From the cell containing the given text, extract its center point as [x, y] coordinate. 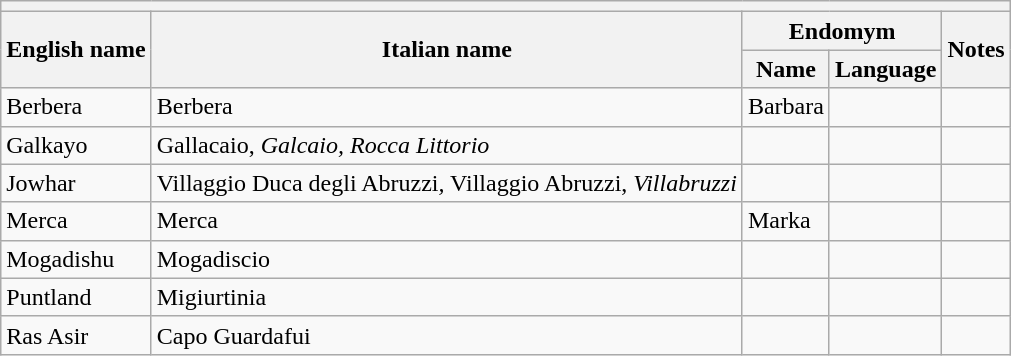
Notes [976, 50]
Marka [786, 221]
Gallacaio, Galcaio, Rocca Littorio [446, 145]
Language [885, 69]
Barbara [786, 107]
Italian name [446, 50]
Villaggio Duca degli Abruzzi, Villaggio Abruzzi, Villabruzzi [446, 183]
Puntland [76, 297]
Jowhar [76, 183]
Galkayo [76, 145]
Endomym [842, 31]
Capo Guardafui [446, 335]
Mogadiscio [446, 259]
Migiurtinia [446, 297]
Ras Asir [76, 335]
Name [786, 69]
Mogadishu [76, 259]
English name [76, 50]
